Locate the cell with the specified text and output its [X, Y] center coordinate. 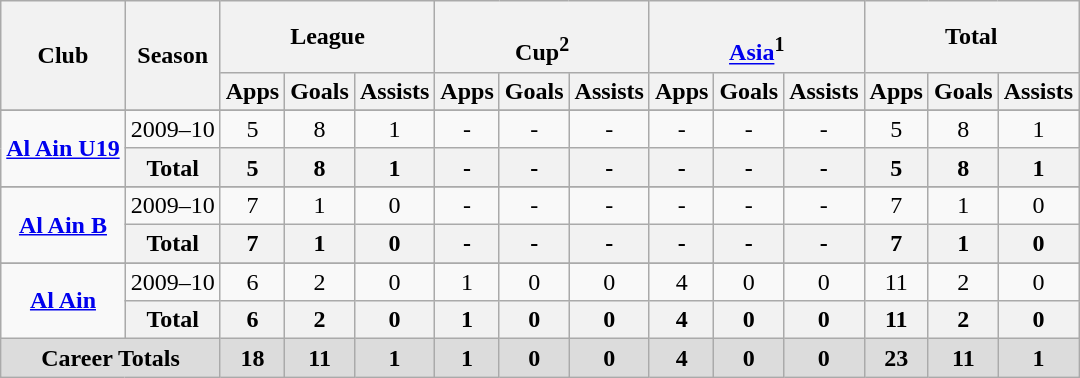
Season [172, 56]
Cup2 [542, 37]
Career Totals [110, 358]
18 [252, 358]
Club [63, 56]
Al Ain [63, 301]
23 [896, 358]
Al Ain B [63, 224]
Al Ain U19 [63, 148]
League [328, 37]
Asia1 [756, 37]
